Pinpoint the cell where the given text exists, returning its (X, Y) midpoint coordinate. 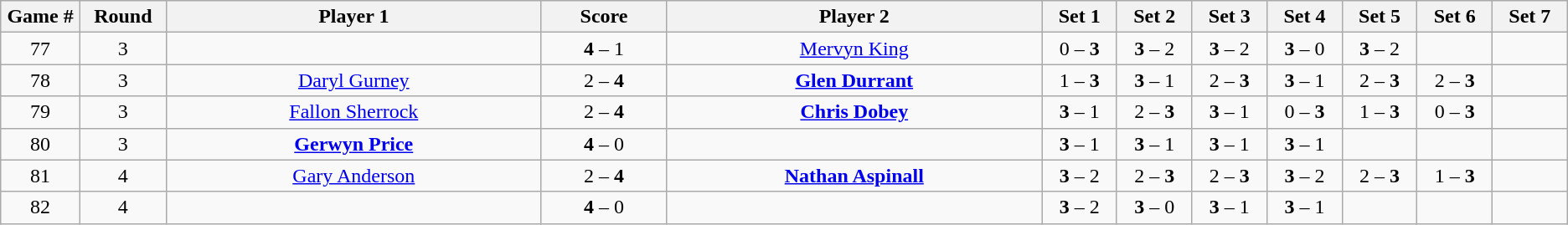
Nathan Aspinall (854, 176)
82 (40, 207)
Score (603, 17)
Player 1 (353, 17)
Gerwyn Price (353, 144)
Round (122, 17)
Set 3 (1230, 17)
Set 2 (1154, 17)
77 (40, 49)
Player 2 (854, 17)
Gary Anderson (353, 176)
4 – 1 (603, 49)
80 (40, 144)
81 (40, 176)
Set 7 (1529, 17)
Set 5 (1380, 17)
79 (40, 112)
Chris Dobey (854, 112)
Glen Durrant (854, 80)
78 (40, 80)
Set 1 (1080, 17)
Game # (40, 17)
Set 4 (1305, 17)
Daryl Gurney (353, 80)
Set 6 (1455, 17)
Fallon Sherrock (353, 112)
Mervyn King (854, 49)
